Find where the given text appears and provide that cell's center as (X, Y) coordinate. 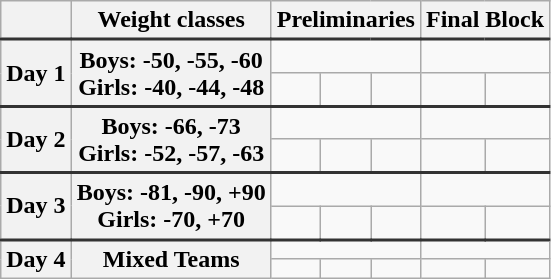
Boys: -66, -73 Girls: -52, -57, -63 (171, 140)
Day 2 (36, 140)
Mixed Teams (171, 258)
Preliminaries (346, 20)
Day 1 (36, 74)
Day 3 (36, 206)
Weight classes (171, 20)
Boys: -50, -55, -60 Girls: -40, -44, -48 (171, 74)
Final Block (484, 20)
Boys: -81, -90, +90 Girls: -70, +70 (171, 206)
Day 4 (36, 258)
